Return [x, y] of the center of cell containing provided text 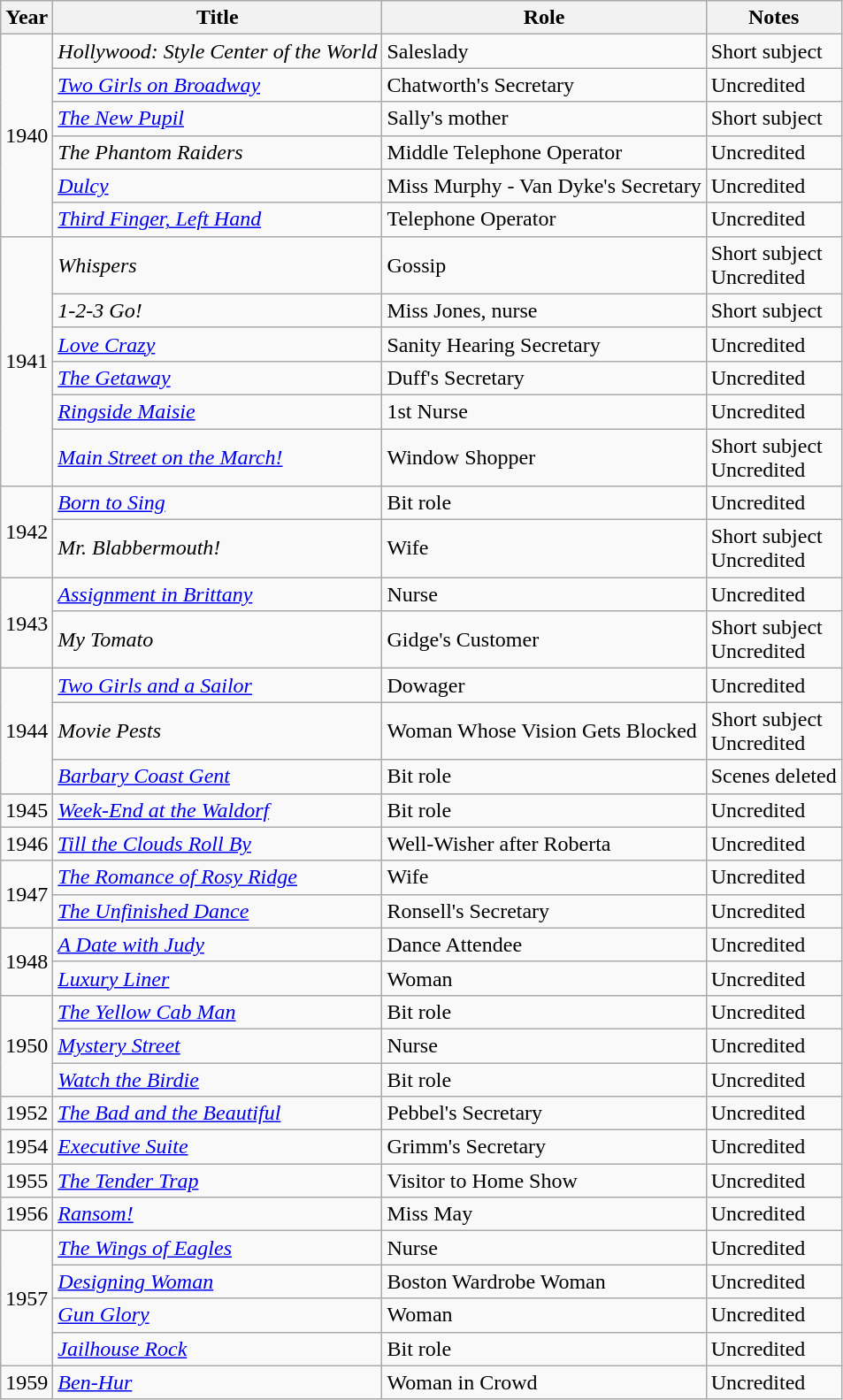
1956 [27, 1214]
Visitor to Home Show [544, 1181]
Dowager [544, 685]
The Yellow Cab Man [218, 1012]
1946 [27, 844]
Woman Whose Vision Gets Blocked [544, 731]
1-2-3 Go! [218, 310]
1941 [27, 361]
1959 [27, 1382]
Executive Suite [218, 1147]
Hollywood: Style Center of the World [218, 51]
1952 [27, 1113]
A Date with Judy [218, 945]
1942 [27, 532]
1943 [27, 623]
1948 [27, 961]
Saleslady [544, 51]
Title [218, 18]
Role [544, 18]
Ronsell's Secretary [544, 911]
Ringside Maisie [218, 411]
Miss Murphy - Van Dyke's Secretary [544, 186]
Window Shopper [544, 456]
1944 [27, 731]
The Bad and the Beautiful [218, 1113]
Designing Woman [218, 1281]
Third Finger, Left Hand [218, 219]
Mr. Blabbermouth! [218, 548]
The Tender Trap [218, 1181]
Miss Jones, nurse [544, 310]
Pebbel's Secretary [544, 1113]
Middle Telephone Operator [544, 152]
Woman in Crowd [544, 1382]
The Phantom Raiders [218, 152]
Dance Attendee [544, 945]
1947 [27, 894]
1950 [27, 1045]
Main Street on the March! [218, 456]
Scenes deleted [773, 777]
Gun Glory [218, 1315]
Notes [773, 18]
The Wings of Eagles [218, 1248]
The Getaway [218, 378]
Sally's mother [544, 119]
The Romance of Rosy Ridge [218, 877]
Jailhouse Rock [218, 1349]
Grimm's Secretary [544, 1147]
The Unfinished Dance [218, 911]
Dulcy [218, 186]
Till the Clouds Roll By [218, 844]
Movie Pests [218, 731]
Miss May [544, 1214]
Sanity Hearing Secretary [544, 344]
Ransom! [218, 1214]
1st Nurse [544, 411]
Assignment in Brittany [218, 594]
My Tomato [218, 640]
Gidge's Customer [544, 640]
Love Crazy [218, 344]
Well-Wisher after Roberta [544, 844]
1955 [27, 1181]
Two Girls on Broadway [218, 85]
Week-End at the Waldorf [218, 810]
Mystery Street [218, 1045]
1957 [27, 1298]
Ben-Hur [218, 1382]
Gossip [544, 265]
Duff's Secretary [544, 378]
Whispers [218, 265]
The New Pupil [218, 119]
Luxury Liner [218, 978]
Watch the Birdie [218, 1080]
Two Girls and a Sailor [218, 685]
1945 [27, 810]
Chatworth's Secretary [544, 85]
1954 [27, 1147]
Born to Sing [218, 503]
1940 [27, 135]
Year [27, 18]
Boston Wardrobe Woman [544, 1281]
Barbary Coast Gent [218, 777]
Telephone Operator [544, 219]
